From the cell containing the given text, extract its center point as [x, y] coordinate. 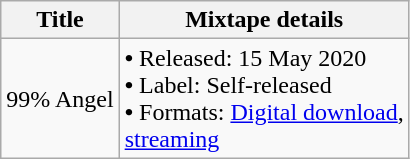
99% Angel [60, 98]
Title [60, 20]
Mixtape details [264, 20]
• Released: 15 May 2020• Label: Self-released• Formats: Digital download,streaming [264, 98]
